Output the [X, Y] coordinate of the center of the cell containing the given text.  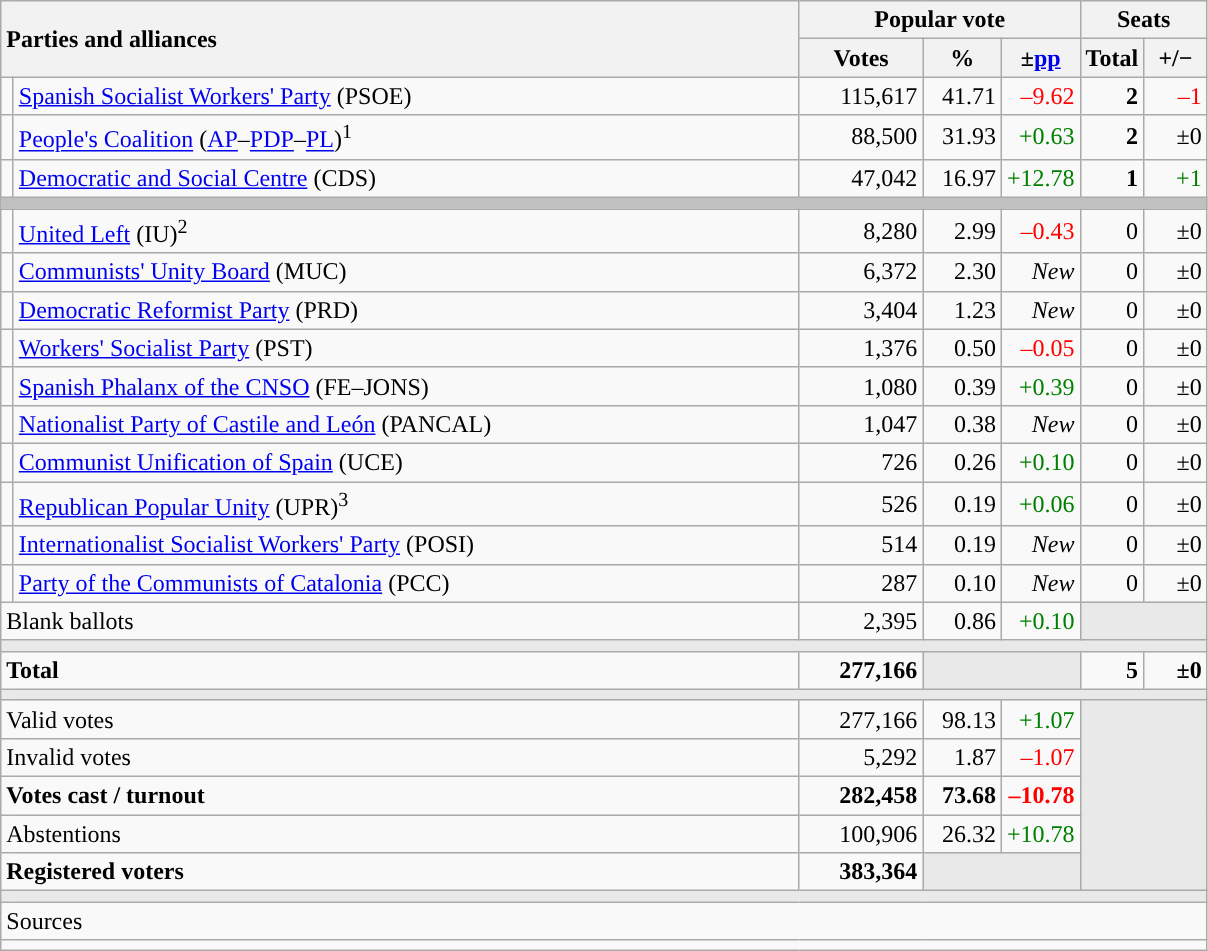
0.26 [962, 462]
31.93 [962, 138]
26.32 [962, 834]
–1 [1176, 96]
5,292 [861, 758]
3,404 [861, 310]
United Left (IU)2 [406, 232]
0.50 [962, 348]
1,080 [861, 386]
+12.78 [1040, 178]
+10.78 [1040, 834]
Communist Unification of Spain (UCE) [406, 462]
Workers' Socialist Party (PST) [406, 348]
–9.62 [1040, 96]
Valid votes [400, 719]
514 [861, 545]
+0.06 [1040, 504]
Republican Popular Unity (UPR)3 [406, 504]
526 [861, 504]
5 [1112, 670]
–0.43 [1040, 232]
Spanish Socialist Workers' Party (PSOE) [406, 96]
Invalid votes [400, 758]
1 [1112, 178]
73.68 [962, 796]
2.99 [962, 232]
Communists' Unity Board (MUC) [406, 272]
0.10 [962, 583]
Popular vote [940, 20]
8,280 [861, 232]
2.30 [962, 272]
Votes [861, 58]
0.38 [962, 424]
Democratic Reformist Party (PRD) [406, 310]
–10.78 [1040, 796]
88,500 [861, 138]
+/− [1176, 58]
–1.07 [1040, 758]
1.23 [962, 310]
41.71 [962, 96]
Parties and alliances [400, 39]
282,458 [861, 796]
Registered voters [400, 872]
0.39 [962, 386]
6,372 [861, 272]
2,395 [861, 621]
% [962, 58]
Sources [604, 921]
Democratic and Social Centre (CDS) [406, 178]
–0.05 [1040, 348]
115,617 [861, 96]
Party of the Communists of Catalonia (PCC) [406, 583]
+1 [1176, 178]
1,047 [861, 424]
Nationalist Party of Castile and León (PANCAL) [406, 424]
Seats [1144, 20]
+0.63 [1040, 138]
1.87 [962, 758]
+0.39 [1040, 386]
Blank ballots [400, 621]
1,376 [861, 348]
383,364 [861, 872]
Votes cast / turnout [400, 796]
±pp [1040, 58]
287 [861, 583]
People's Coalition (AP–PDP–PL)1 [406, 138]
Internationalist Socialist Workers' Party (POSI) [406, 545]
16.97 [962, 178]
100,906 [861, 834]
47,042 [861, 178]
0.86 [962, 621]
Abstentions [400, 834]
Spanish Phalanx of the CNSO (FE–JONS) [406, 386]
+1.07 [1040, 719]
726 [861, 462]
98.13 [962, 719]
